For the text-containing cell, return its midpoint in (X, Y) coordinate format. 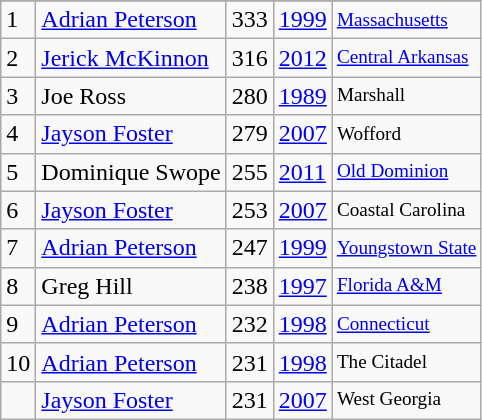
255 (250, 172)
Central Arkansas (406, 58)
1989 (302, 96)
232 (250, 324)
Marshall (406, 96)
253 (250, 210)
7 (18, 248)
Youngstown State (406, 248)
6 (18, 210)
280 (250, 96)
Joe Ross (131, 96)
279 (250, 134)
316 (250, 58)
Coastal Carolina (406, 210)
8 (18, 286)
Dominique Swope (131, 172)
Florida A&M (406, 286)
2012 (302, 58)
Greg Hill (131, 286)
247 (250, 248)
The Citadel (406, 362)
4 (18, 134)
333 (250, 20)
1 (18, 20)
Old Dominion (406, 172)
9 (18, 324)
2 (18, 58)
West Georgia (406, 400)
2011 (302, 172)
Massachusetts (406, 20)
Wofford (406, 134)
10 (18, 362)
3 (18, 96)
5 (18, 172)
1997 (302, 286)
Connecticut (406, 324)
Jerick McKinnon (131, 58)
238 (250, 286)
